Locate the cell with the specified text and output its (X, Y) center coordinate. 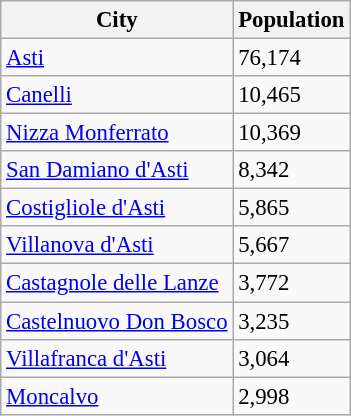
Castagnole delle Lanze (117, 283)
Canelli (117, 95)
Costigliole d'Asti (117, 208)
2,998 (292, 396)
10,465 (292, 95)
3,235 (292, 321)
3,772 (292, 283)
5,865 (292, 208)
San Damiano d'Asti (117, 170)
Population (292, 20)
Castelnuovo Don Bosco (117, 321)
Villafranca d'Asti (117, 358)
Nizza Monferrato (117, 133)
5,667 (292, 245)
Moncalvo (117, 396)
Asti (117, 58)
10,369 (292, 133)
8,342 (292, 170)
3,064 (292, 358)
76,174 (292, 58)
City (117, 20)
Villanova d'Asti (117, 245)
